Provide the (X, Y) coordinate of the cell's center where the given text is located.  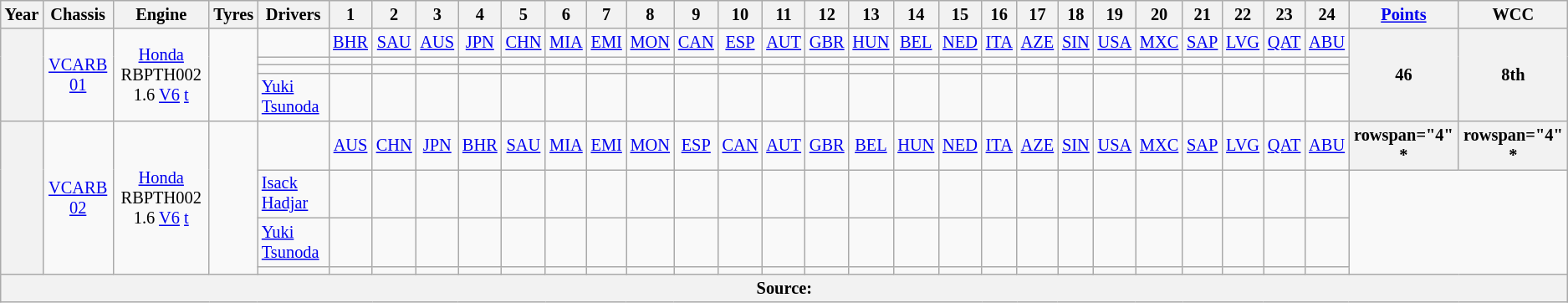
21 (1203, 14)
8th (1514, 75)
14 (916, 14)
3 (437, 14)
19 (1115, 14)
Chassis (78, 14)
17 (1037, 14)
Drivers (293, 14)
8 (651, 14)
9 (696, 14)
VCARB 02 (78, 198)
Engine (161, 14)
24 (1326, 14)
5 (524, 14)
Source: (784, 288)
4 (480, 14)
1 (350, 14)
Tyres (233, 14)
22 (1243, 14)
15 (960, 14)
11 (784, 14)
Year (22, 14)
13 (871, 14)
7 (607, 14)
Isack Hadjar (293, 193)
VCARB 01 (78, 75)
Points (1403, 14)
18 (1075, 14)
23 (1285, 14)
12 (827, 14)
16 (999, 14)
10 (741, 14)
46 (1403, 75)
6 (565, 14)
WCC (1514, 14)
2 (395, 14)
20 (1159, 14)
